Identify which cell holds the provided text, then report its (x, y) central coordinate. 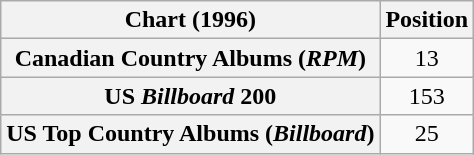
13 (427, 58)
Chart (1996) (190, 20)
Position (427, 20)
153 (427, 96)
25 (427, 134)
US Top Country Albums (Billboard) (190, 134)
Canadian Country Albums (RPM) (190, 58)
US Billboard 200 (190, 96)
